Output the [x, y] coordinate of the center of the cell containing the given text.  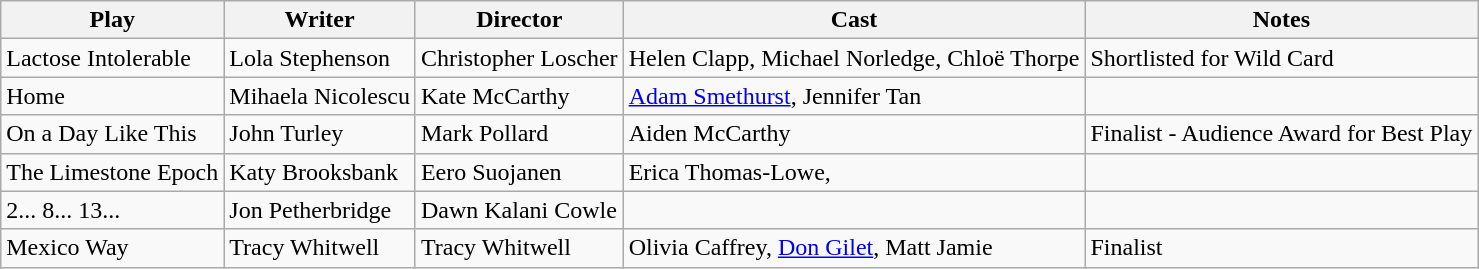
Mexico Way [112, 248]
Mihaela Nicolescu [320, 96]
Cast [854, 20]
The Limestone Epoch [112, 172]
John Turley [320, 134]
Home [112, 96]
Adam Smethurst, Jennifer Tan [854, 96]
Jon Petherbridge [320, 210]
Katy Brooksbank [320, 172]
Helen Clapp, Michael Norledge, Chloë Thorpe [854, 58]
Director [519, 20]
Kate McCarthy [519, 96]
On a Day Like This [112, 134]
Writer [320, 20]
2... 8... 13... [112, 210]
Olivia Caffrey, Don Gilet, Matt Jamie [854, 248]
Shortlisted for Wild Card [1282, 58]
Mark Pollard [519, 134]
Finalist - Audience Award for Best Play [1282, 134]
Erica Thomas-Lowe, [854, 172]
Play [112, 20]
Lola Stephenson [320, 58]
Notes [1282, 20]
Finalist [1282, 248]
Lactose Intolerable [112, 58]
Christopher Loscher [519, 58]
Dawn Kalani Cowle [519, 210]
Aiden McCarthy [854, 134]
Eero Suojanen [519, 172]
